Detect which cell encompasses the target text, then output its [x, y] center coordinate. 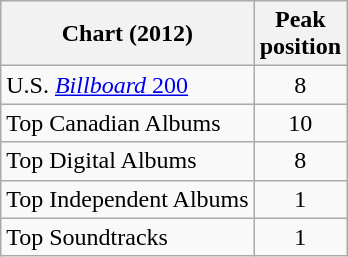
Chart (2012) [128, 34]
Peakposition [300, 34]
U.S. Billboard 200 [128, 85]
Top Independent Albums [128, 199]
Top Digital Albums [128, 161]
Top Canadian Albums [128, 123]
Top Soundtracks [128, 237]
10 [300, 123]
